Scan for the cell matching the given text and deliver its (x, y) coordinate at center. 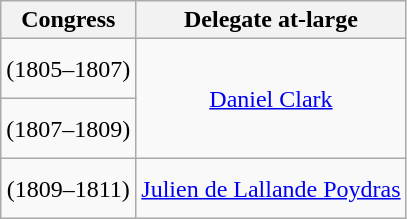
Congress (68, 20)
Julien de Lallande Poydras (271, 189)
Daniel Clark (271, 99)
(1805–1807) (68, 69)
(1807–1809) (68, 129)
Delegate at-large (271, 20)
(1809–1811) (68, 189)
